Locate the cell with the specified text and output its (x, y) center coordinate. 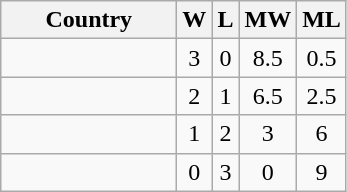
0.5 (322, 58)
2.5 (322, 96)
8.5 (268, 58)
Country (89, 20)
W (194, 20)
L (226, 20)
9 (322, 172)
6 (322, 134)
ML (322, 20)
MW (268, 20)
6.5 (268, 96)
